Find where the given text appears and provide that cell's center as [x, y] coordinate. 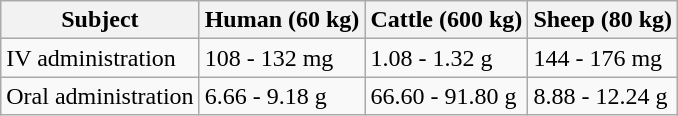
108 - 132 mg [282, 58]
Oral administration [100, 96]
1.08 - 1.32 g [446, 58]
Sheep (80 kg) [603, 20]
Subject [100, 20]
66.60 - 91.80 g [446, 96]
6.66 - 9.18 g [282, 96]
Human (60 kg) [282, 20]
IV administration [100, 58]
144 - 176 mg [603, 58]
8.88 - 12.24 g [603, 96]
Cattle (600 kg) [446, 20]
